Locate the cell with the specified text and output its (x, y) center coordinate. 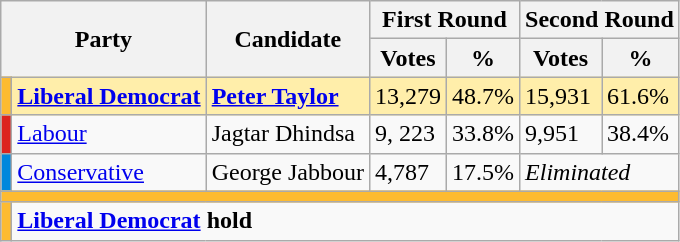
61.6% (641, 96)
Conservative (109, 172)
33.8% (482, 134)
13,279 (408, 96)
First Round (444, 20)
17.5% (482, 172)
Party (104, 39)
George Jabbour (288, 172)
4,787 (408, 172)
Peter Taylor (288, 96)
38.4% (641, 134)
Second Round (600, 20)
Labour (109, 134)
48.7% (482, 96)
Liberal Democrat hold (346, 221)
Candidate (288, 39)
Eliminated (600, 172)
9, 223 (408, 134)
9,951 (561, 134)
Liberal Democrat (109, 96)
15,931 (561, 96)
Jagtar Dhindsa (288, 134)
